Return (x, y) of the center of cell containing provided text 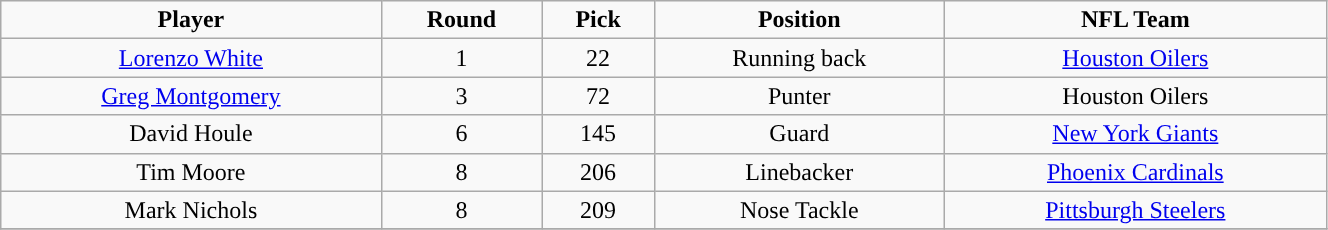
1 (462, 58)
Lorenzo White (191, 58)
72 (598, 96)
Tim Moore (191, 172)
New York Giants (1135, 134)
145 (598, 134)
NFL Team (1135, 20)
Punter (799, 96)
Position (799, 20)
Player (191, 20)
Mark Nichols (191, 210)
Phoenix Cardinals (1135, 172)
3 (462, 96)
22 (598, 58)
Pick (598, 20)
David Houle (191, 134)
206 (598, 172)
Linebacker (799, 172)
Pittsburgh Steelers (1135, 210)
Guard (799, 134)
Greg Montgomery (191, 96)
6 (462, 134)
Round (462, 20)
Running back (799, 58)
209 (598, 210)
Nose Tackle (799, 210)
